Capture the cell that displays the provided text and extract its (X, Y) central coordinate. 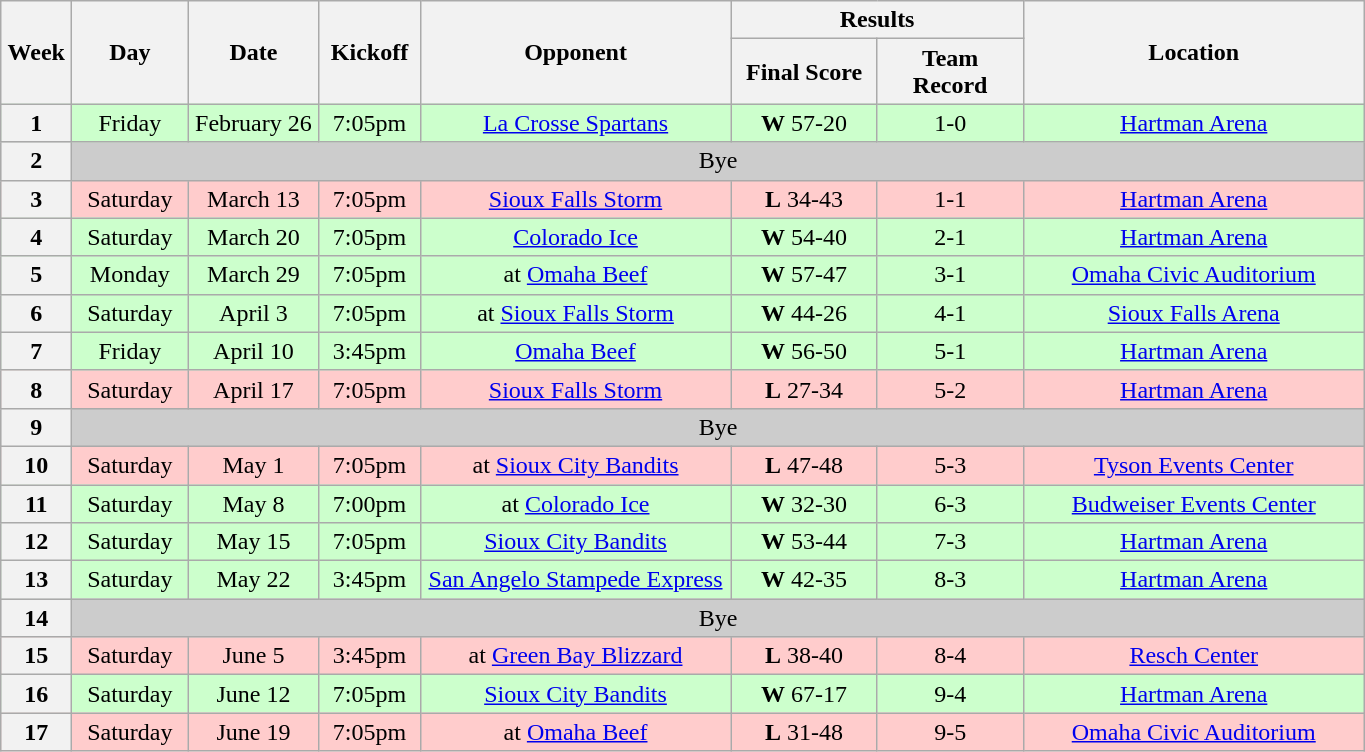
4-1 (950, 313)
L 38-40 (804, 656)
9-4 (950, 694)
Sioux Falls Arena (1194, 313)
9-5 (950, 732)
at Sioux Falls Storm (576, 313)
April 17 (254, 389)
May 8 (254, 503)
Date (254, 52)
2-1 (950, 237)
8-4 (950, 656)
Final Score (804, 72)
May 15 (254, 542)
5 (36, 275)
May 1 (254, 465)
6-3 (950, 503)
8-3 (950, 580)
March 13 (254, 199)
Budweiser Events Center (1194, 503)
May 22 (254, 580)
W 42-35 (804, 580)
La Crosse Spartans (576, 123)
L 47-48 (804, 465)
April 10 (254, 351)
L 34-43 (804, 199)
11 (36, 503)
6 (36, 313)
June 5 (254, 656)
Team Record (950, 72)
W 53-44 (804, 542)
June 19 (254, 732)
W 57-20 (804, 123)
9 (36, 427)
10 (36, 465)
L 31-48 (804, 732)
Kickoff (370, 52)
16 (36, 694)
5-2 (950, 389)
1-1 (950, 199)
Tyson Events Center (1194, 465)
4 (36, 237)
Resch Center (1194, 656)
17 (36, 732)
13 (36, 580)
W 67-17 (804, 694)
W 56-50 (804, 351)
Monday (130, 275)
7 (36, 351)
at Green Bay Blizzard (576, 656)
3 (36, 199)
7-3 (950, 542)
2 (36, 161)
1-0 (950, 123)
Day (130, 52)
7:00pm (370, 503)
March 20 (254, 237)
14 (36, 618)
Results (877, 20)
February 26 (254, 123)
April 3 (254, 313)
Location (1194, 52)
12 (36, 542)
Week (36, 52)
June 12 (254, 694)
Colorado Ice (576, 237)
W 32-30 (804, 503)
1 (36, 123)
at Sioux City Bandits (576, 465)
L 27-34 (804, 389)
15 (36, 656)
March 29 (254, 275)
5-1 (950, 351)
3-1 (950, 275)
5-3 (950, 465)
at Colorado Ice (576, 503)
8 (36, 389)
Omaha Beef (576, 351)
W 54-40 (804, 237)
W 57-47 (804, 275)
Opponent (576, 52)
W 44-26 (804, 313)
San Angelo Stampede Express (576, 580)
